For the text-containing cell, return its midpoint in (x, y) coordinate format. 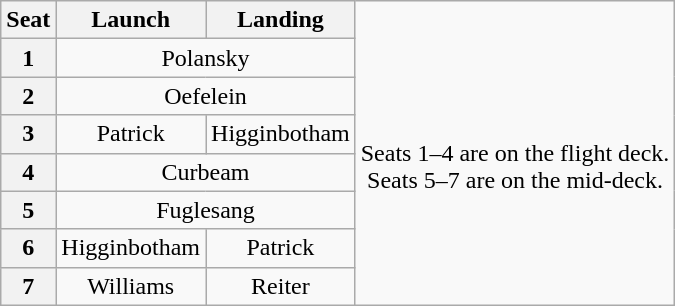
Oefelein (206, 96)
Williams (131, 286)
6 (28, 248)
Curbeam (206, 172)
Seat (28, 20)
7 (28, 286)
Seats 1–4 are on the flight deck.Seats 5–7 are on the mid-deck. (515, 153)
3 (28, 134)
5 (28, 210)
Reiter (281, 286)
Landing (281, 20)
2 (28, 96)
1 (28, 58)
Polansky (206, 58)
Launch (131, 20)
Fuglesang (206, 210)
4 (28, 172)
